Return the (X, Y) coordinate for the center point of the cell that contains the specified text.  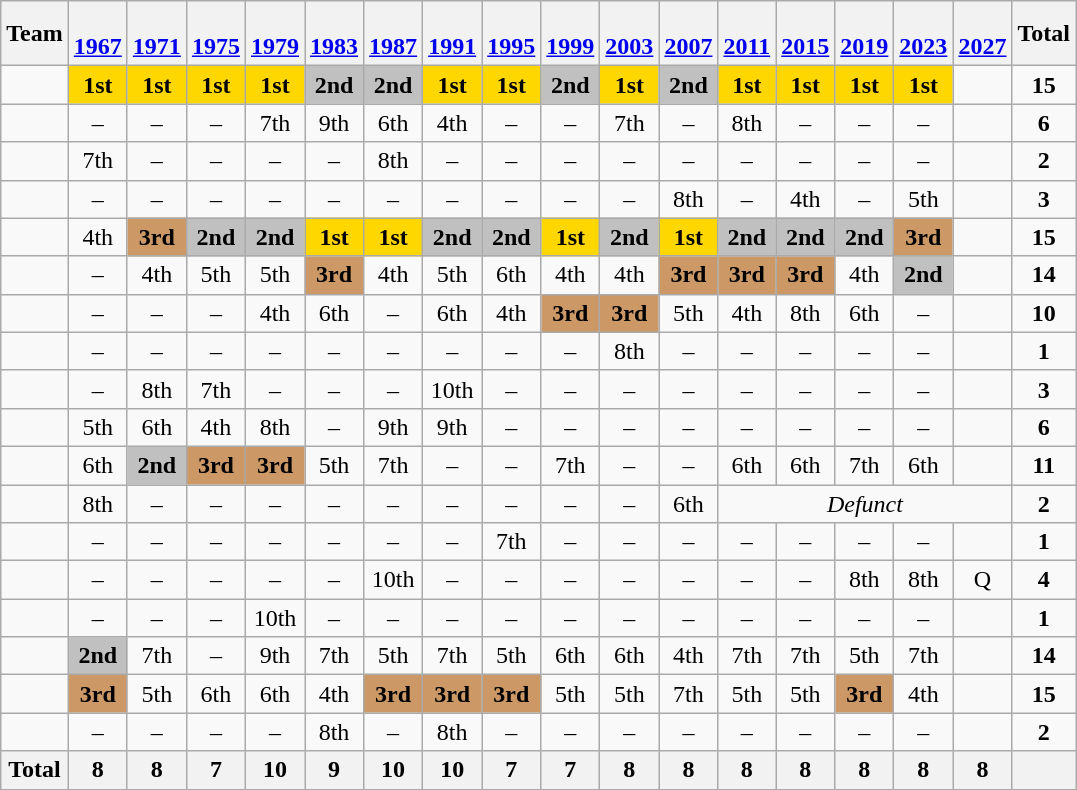
2003 (630, 34)
2007 (688, 34)
1995 (512, 34)
1983 (334, 34)
4 (1044, 580)
Defunct (865, 503)
1991 (452, 34)
1979 (274, 34)
1999 (570, 34)
1975 (216, 34)
2015 (806, 34)
9 (334, 770)
Team (35, 34)
2027 (982, 34)
Q (982, 580)
11 (1044, 465)
2019 (864, 34)
1967 (98, 34)
2023 (924, 34)
1987 (394, 34)
2011 (747, 34)
1971 (156, 34)
